Scan for the cell matching the given text and deliver its (x, y) coordinate at center. 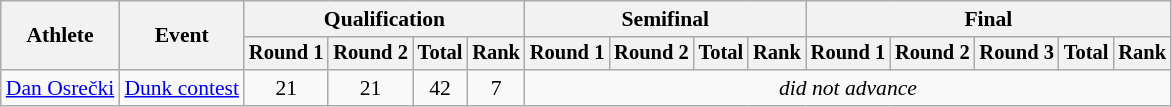
Semifinal (666, 19)
Dunk contest (182, 88)
Athlete (60, 36)
7 (496, 88)
Dan Osrečki (60, 88)
Qualification (384, 19)
did not advance (848, 88)
Round 3 (1017, 54)
42 (440, 88)
Final (988, 19)
Event (182, 36)
